Provide the [x, y] coordinate of the cell's center where the given text is located.  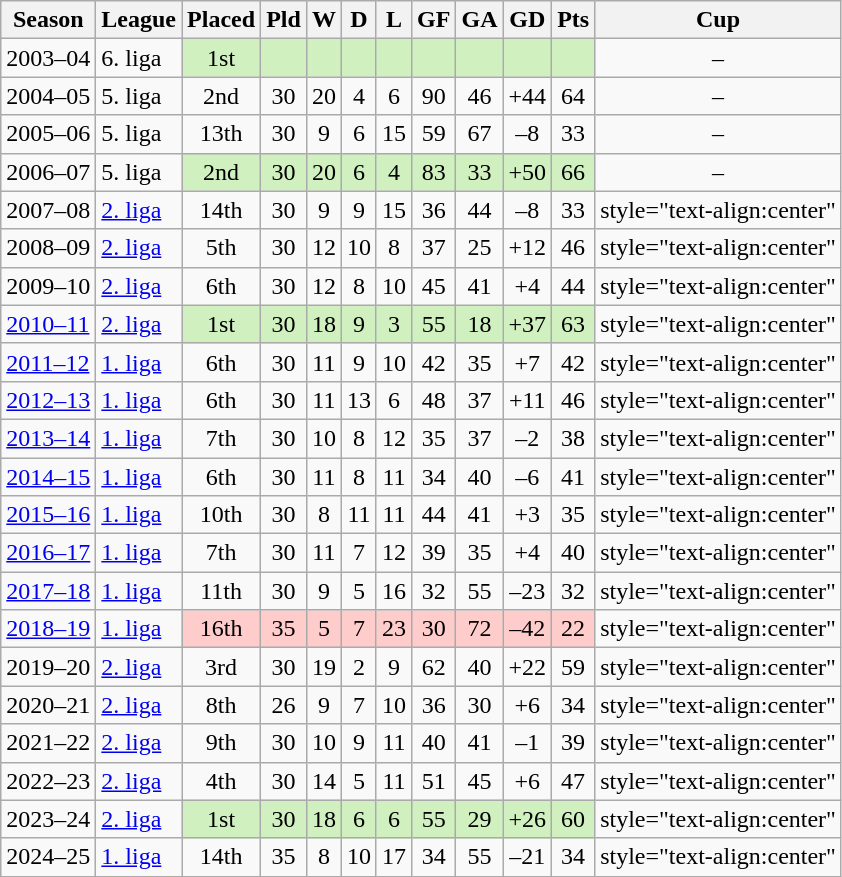
3rd [222, 667]
23 [394, 629]
62 [434, 667]
2018–19 [48, 629]
10th [222, 515]
83 [434, 172]
2005–06 [48, 134]
2019–20 [48, 667]
L [394, 20]
2 [358, 667]
4th [222, 781]
2009–10 [48, 286]
67 [480, 134]
11th [222, 591]
2004–05 [48, 96]
19 [324, 667]
Placed [222, 20]
13th [222, 134]
25 [480, 248]
29 [480, 819]
2013–14 [48, 438]
2016–17 [48, 553]
Pld [284, 20]
63 [574, 324]
22 [574, 629]
2024–25 [48, 857]
–23 [528, 591]
+44 [528, 96]
+37 [528, 324]
9th [222, 743]
2021–22 [48, 743]
64 [574, 96]
2023–24 [48, 819]
+22 [528, 667]
2012–13 [48, 400]
66 [574, 172]
+50 [528, 172]
13 [358, 400]
Cup [718, 20]
72 [480, 629]
D [358, 20]
2022–23 [48, 781]
2011–12 [48, 362]
GA [480, 20]
+11 [528, 400]
W [324, 20]
Season [48, 20]
2014–15 [48, 477]
–6 [528, 477]
38 [574, 438]
2008–09 [48, 248]
–1 [528, 743]
5th [222, 248]
–2 [528, 438]
51 [434, 781]
48 [434, 400]
2006–07 [48, 172]
3 [394, 324]
2017–18 [48, 591]
60 [574, 819]
2007–08 [48, 210]
–21 [528, 857]
+7 [528, 362]
League [139, 20]
2010–11 [48, 324]
6. liga [139, 58]
2015–16 [48, 515]
GF [434, 20]
–42 [528, 629]
2020–21 [48, 705]
+12 [528, 248]
47 [574, 781]
16 [394, 591]
2003–04 [48, 58]
GD [528, 20]
16th [222, 629]
+3 [528, 515]
+26 [528, 819]
14 [324, 781]
90 [434, 96]
17 [394, 857]
8th [222, 705]
Pts [574, 20]
26 [284, 705]
